Identify which cell holds the provided text, then report its [x, y] central coordinate. 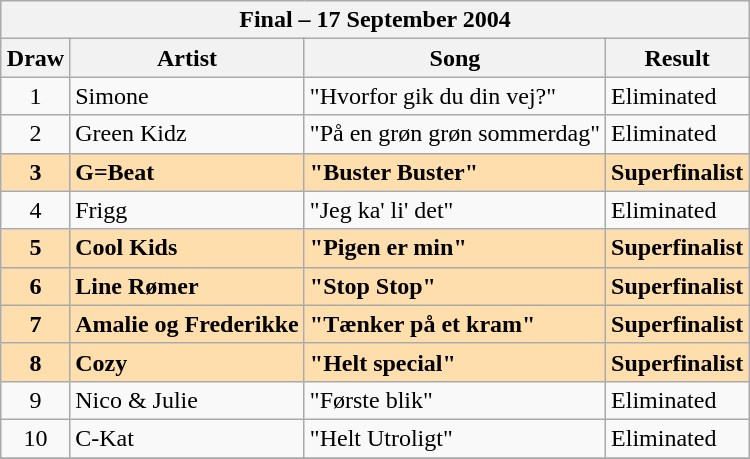
5 [35, 248]
1 [35, 96]
Simone [188, 96]
Song [454, 58]
Line Rømer [188, 286]
"Jeg ka' li' det" [454, 210]
2 [35, 134]
6 [35, 286]
"Tænker på et kram" [454, 324]
Draw [35, 58]
4 [35, 210]
"Helt special" [454, 362]
Cozy [188, 362]
8 [35, 362]
Cool Kids [188, 248]
9 [35, 400]
Nico & Julie [188, 400]
Amalie og Frederikke [188, 324]
3 [35, 172]
"Pigen er min" [454, 248]
C-Kat [188, 438]
"På en grøn grøn sommerdag" [454, 134]
"Første blik" [454, 400]
Frigg [188, 210]
Artist [188, 58]
"Helt Utroligt" [454, 438]
Result [678, 58]
Final – 17 September 2004 [374, 20]
"Buster Buster" [454, 172]
Green Kidz [188, 134]
"Stop Stop" [454, 286]
"Hvorfor gik du din vej?" [454, 96]
10 [35, 438]
7 [35, 324]
G=Beat [188, 172]
